Return [X, Y] of the center of cell containing provided text 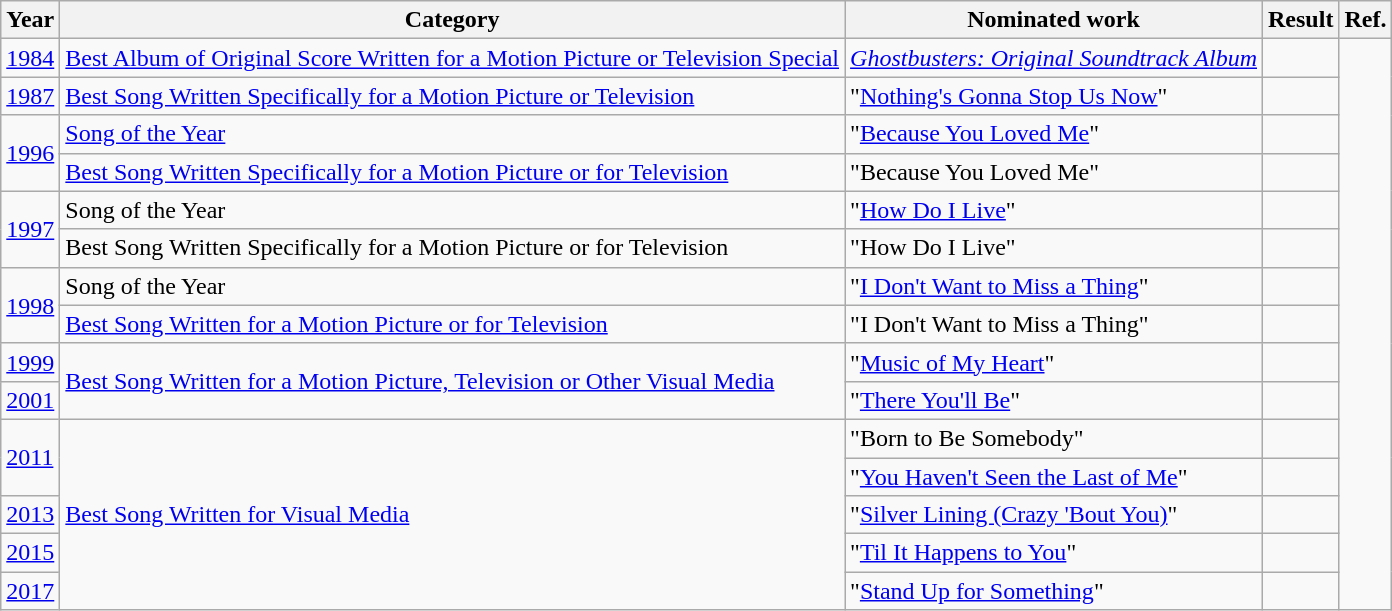
2015 [30, 553]
2011 [30, 457]
"Silver Lining (Crazy 'Bout You)" [1054, 515]
Best Song Written for a Motion Picture, Television or Other Visual Media [452, 381]
"Stand Up for Something" [1054, 591]
Ref. [1366, 20]
"Born to Be Somebody" [1054, 438]
Nominated work [1054, 20]
Best Song Written for a Motion Picture or for Television [452, 324]
1998 [30, 305]
Best Song Written Specifically for a Motion Picture or Television [452, 96]
"Nothing's Gonna Stop Us Now" [1054, 96]
"Music of My Heart" [1054, 362]
Year [30, 20]
2001 [30, 400]
1999 [30, 362]
Category [452, 20]
Result [1301, 20]
1984 [30, 58]
1997 [30, 229]
"Til It Happens to You" [1054, 553]
"You Haven't Seen the Last of Me" [1054, 477]
Best Song Written for Visual Media [452, 514]
Best Album of Original Score Written for a Motion Picture or Television Special [452, 58]
1987 [30, 96]
"There You'll Be" [1054, 400]
2013 [30, 515]
2017 [30, 591]
Ghostbusters: Original Soundtrack Album [1054, 58]
1996 [30, 153]
